Capture the cell that displays the provided text and extract its (X, Y) central coordinate. 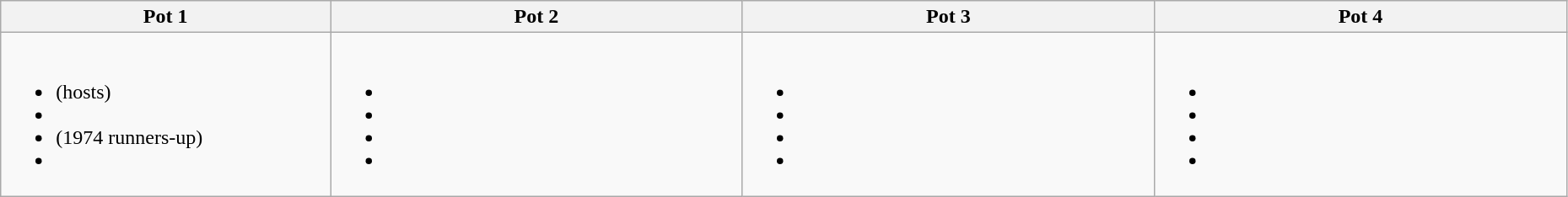
Pot 2 (536, 17)
Pot 1 (165, 17)
(hosts) (1974 runners-up) (165, 114)
Pot 3 (948, 17)
Pot 4 (1361, 17)
